Provide the [x, y] coordinate of the cell's center where the given text is located.  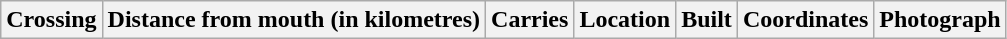
Built [707, 20]
Photograph [940, 20]
Location [625, 20]
Carries [530, 20]
Distance from mouth (in kilometres) [294, 20]
Coordinates [805, 20]
Crossing [52, 20]
